Return the (X, Y) coordinate for the center point of the cell that contains the specified text.  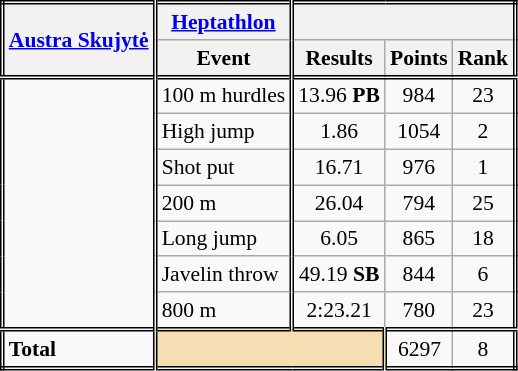
49.19 SB (338, 275)
Total (78, 348)
1054 (419, 132)
2 (484, 132)
844 (419, 275)
26.04 (338, 203)
16.71 (338, 168)
8 (484, 348)
100 m hurdles (224, 96)
Javelin throw (224, 275)
6 (484, 275)
6.05 (338, 239)
865 (419, 239)
200 m (224, 203)
High jump (224, 132)
794 (419, 203)
Shot put (224, 168)
6297 (419, 348)
Rank (484, 58)
13.96 PB (338, 96)
1 (484, 168)
Heptathlon (224, 22)
Results (338, 58)
Event (224, 58)
976 (419, 168)
Points (419, 58)
984 (419, 96)
Austra Skujytė (78, 40)
780 (419, 310)
800 m (224, 310)
1.86 (338, 132)
25 (484, 203)
2:23.21 (338, 310)
Long jump (224, 239)
18 (484, 239)
